Find where the given text appears and provide that cell's center as [X, Y] coordinate. 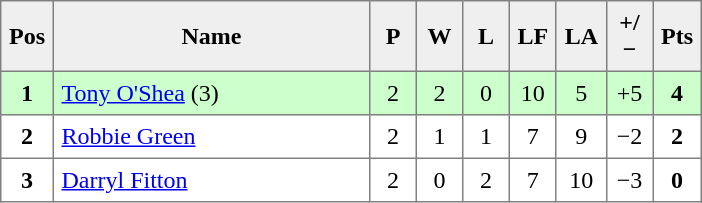
Pts [677, 36]
9 [581, 137]
3 [27, 180]
−2 [629, 137]
Pos [27, 36]
P [393, 36]
LF [532, 36]
4 [677, 93]
+/− [629, 36]
Robbie Green [211, 137]
LA [581, 36]
Name [211, 36]
5 [581, 93]
+5 [629, 93]
Darryl Fitton [211, 180]
−3 [629, 180]
L [486, 36]
Tony O'Shea (3) [211, 93]
W [439, 36]
